Pinpoint the cell where the given text exists, returning its [X, Y] midpoint coordinate. 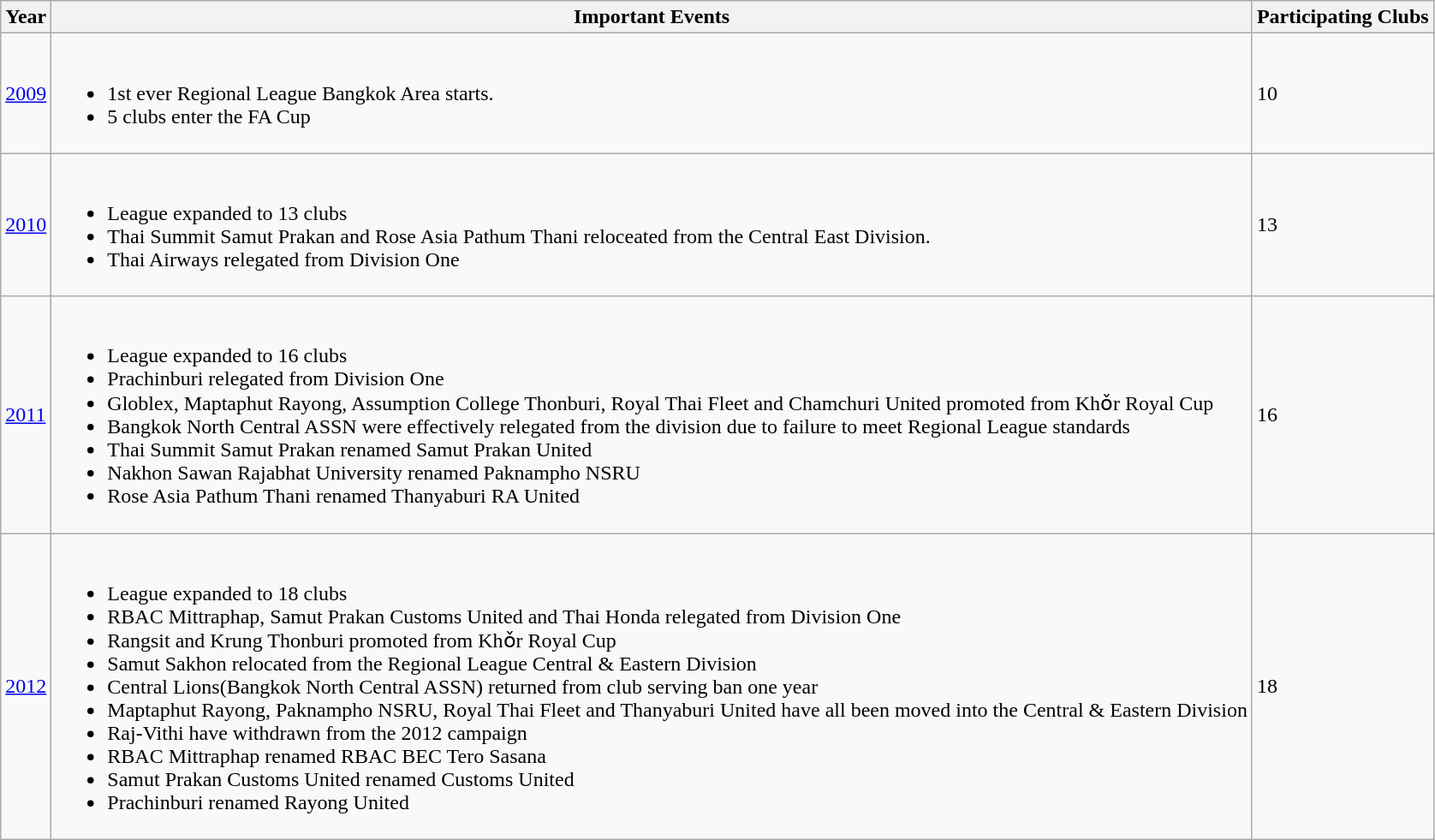
Important Events [652, 17]
18 [1343, 686]
2010 [26, 224]
10 [1343, 93]
2012 [26, 686]
1st ever Regional League Bangkok Area starts.5 clubs enter the FA Cup [652, 93]
Participating Clubs [1343, 17]
2011 [26, 414]
Year [26, 17]
13 [1343, 224]
2009 [26, 93]
16 [1343, 414]
